Detect which cell encompasses the target text, then output its (x, y) center coordinate. 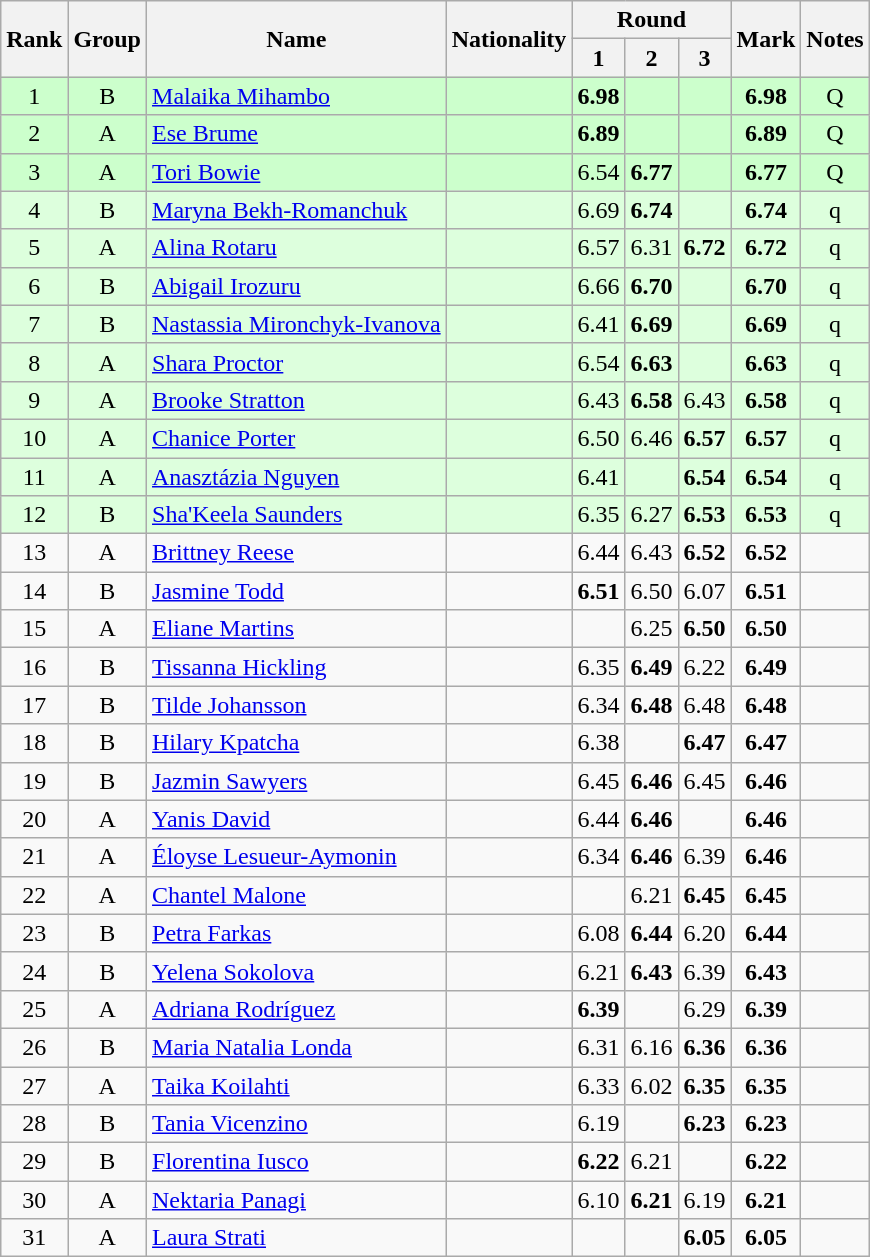
6.16 (652, 1047)
6.29 (704, 1009)
23 (34, 933)
6.08 (598, 933)
5 (34, 248)
10 (34, 438)
6.38 (598, 743)
Nastassia Mironchyk-Ivanova (297, 324)
30 (34, 1200)
Malaika Mihambo (297, 96)
Laura Strati (297, 1238)
16 (34, 667)
6.27 (652, 515)
22 (34, 895)
Brooke Stratton (297, 400)
6.10 (598, 1200)
15 (34, 629)
Tania Vicenzino (297, 1124)
Name (297, 39)
Nationality (509, 39)
Maria Natalia Londa (297, 1047)
14 (34, 591)
Notes (835, 39)
Tissanna Hickling (297, 667)
6 (34, 286)
11 (34, 477)
21 (34, 857)
Ese Brume (297, 134)
Chanice Porter (297, 438)
9 (34, 400)
4 (34, 210)
27 (34, 1085)
8 (34, 362)
Brittney Reese (297, 553)
6.25 (652, 629)
19 (34, 781)
Adriana Rodríguez (297, 1009)
Alina Rotaru (297, 248)
31 (34, 1238)
28 (34, 1124)
26 (34, 1047)
Abigail Irozuru (297, 286)
Tori Bowie (297, 172)
Round (652, 20)
Taika Koilahti (297, 1085)
Tilde Johansson (297, 705)
Éloyse Lesueur-Aymonin (297, 857)
Florentina Iusco (297, 1162)
Maryna Bekh-Romanchuk (297, 210)
Nektaria Panagi (297, 1200)
Shara Proctor (297, 362)
Petra Farkas (297, 933)
Rank (34, 39)
17 (34, 705)
Eliane Martins (297, 629)
20 (34, 819)
6.02 (652, 1085)
Jazmin Sawyers (297, 781)
6.20 (704, 933)
25 (34, 1009)
Group (108, 39)
29 (34, 1162)
13 (34, 553)
7 (34, 324)
Anasztázia Nguyen (297, 477)
Yelena Sokolova (297, 971)
12 (34, 515)
6.33 (598, 1085)
Chantel Malone (297, 895)
Sha'Keela Saunders (297, 515)
24 (34, 971)
6.66 (598, 286)
6.07 (704, 591)
Yanis David (297, 819)
18 (34, 743)
Mark (766, 39)
Hilary Kpatcha (297, 743)
Jasmine Todd (297, 591)
